Scan for the cell matching the given text and deliver its (x, y) coordinate at center. 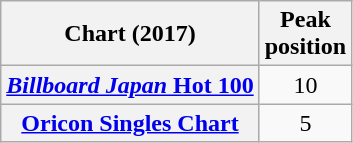
Oricon Singles Chart (130, 123)
Chart (2017) (130, 34)
Peakposition (305, 34)
5 (305, 123)
Billboard Japan Hot 100 (130, 85)
10 (305, 85)
